Return the (X, Y) coordinate for the center point of the cell that contains the specified text.  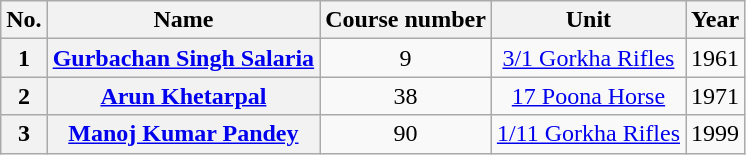
1971 (716, 96)
1999 (716, 134)
1/11 Gorkha Rifles (588, 134)
1 (24, 58)
38 (406, 96)
3/1 Gorkha Rifles (588, 58)
Year (716, 20)
Manoj Kumar Pandey (183, 134)
No. (24, 20)
1961 (716, 58)
Course number (406, 20)
9 (406, 58)
90 (406, 134)
Gurbachan Singh Salaria (183, 58)
3 (24, 134)
Name (183, 20)
17 Poona Horse (588, 96)
Unit (588, 20)
Arun Khetarpal (183, 96)
2 (24, 96)
